Pinpoint the cell where the given text exists, returning its [X, Y] midpoint coordinate. 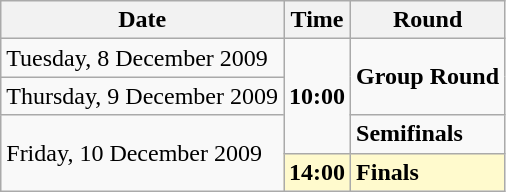
Tuesday, 8 December 2009 [142, 58]
10:00 [318, 96]
Semifinals [428, 134]
Thursday, 9 December 2009 [142, 96]
Friday, 10 December 2009 [142, 153]
Round [428, 20]
Time [318, 20]
14:00 [318, 172]
Finals [428, 172]
Date [142, 20]
Group Round [428, 77]
